For the text-containing cell, return its midpoint in (X, Y) coordinate format. 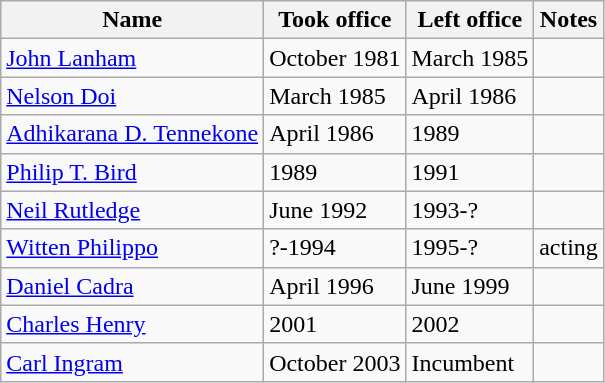
Name (132, 20)
Daniel Cadra (132, 286)
June 1992 (335, 210)
2002 (470, 324)
Witten Philippo (132, 248)
Notes (569, 20)
Philip T. Bird (132, 172)
?-1994 (335, 248)
acting (569, 248)
Neil Rutledge (132, 210)
Left office (470, 20)
Charles Henry (132, 324)
Incumbent (470, 362)
April 1996 (335, 286)
2001 (335, 324)
John Lanham (132, 58)
Took office (335, 20)
1995-? (470, 248)
June 1999 (470, 286)
Nelson Doi (132, 96)
October 1981 (335, 58)
October 2003 (335, 362)
1991 (470, 172)
1993-? (470, 210)
Adhikarana D. Tennekone (132, 134)
Carl Ingram (132, 362)
